From the cell containing the given text, extract its center point as (x, y) coordinate. 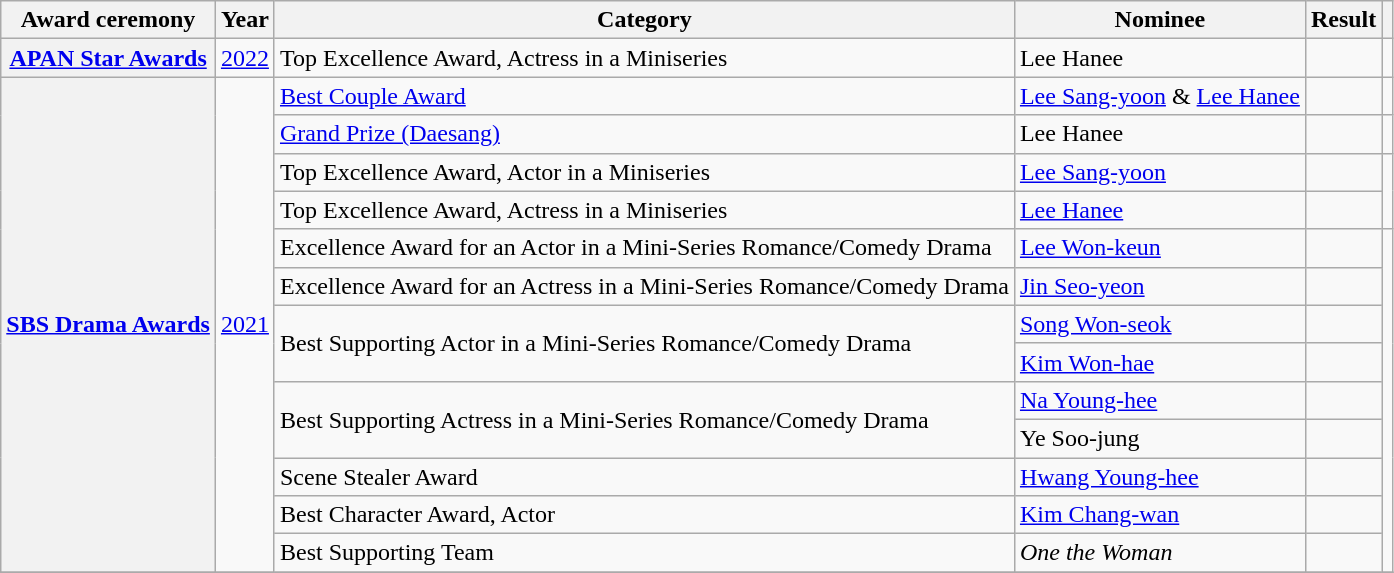
2022 (244, 58)
Best Couple Award (644, 96)
Best Supporting Actor in a Mini-Series Romance/Comedy Drama (644, 343)
Song Won-seok (1160, 324)
Best Supporting Actress in a Mini-Series Romance/Comedy Drama (644, 419)
APAN Star Awards (108, 58)
Scene Stealer Award (644, 477)
Hwang Young-hee (1160, 477)
Year (244, 20)
Ye Soo-jung (1160, 438)
Kim Chang-wan (1160, 515)
Best Supporting Team (644, 553)
Kim Won-hae (1160, 362)
2021 (244, 324)
Grand Prize (Daesang) (644, 134)
Nominee (1160, 20)
Lee Sang-yoon (1160, 172)
Excellence Award for an Actor in a Mini-Series Romance/Comedy Drama (644, 248)
Excellence Award for an Actress in a Mini-Series Romance/Comedy Drama (644, 286)
One the Woman (1160, 553)
SBS Drama Awards (108, 324)
Award ceremony (108, 20)
Lee Won-keun (1160, 248)
Result (1343, 20)
Lee Sang-yoon & Lee Hanee (1160, 96)
Jin Seo-yeon (1160, 286)
Category (644, 20)
Best Character Award, Actor (644, 515)
Na Young-hee (1160, 400)
Top Excellence Award, Actor in a Miniseries (644, 172)
